Scan for the cell matching the given text and deliver its (x, y) coordinate at center. 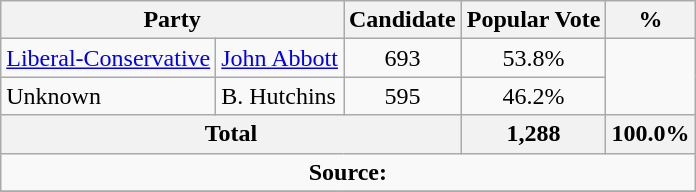
595 (403, 96)
53.8% (534, 58)
% (650, 20)
693 (403, 58)
1,288 (534, 134)
John Abbott (280, 58)
100.0% (650, 134)
Source: (348, 172)
Party (172, 20)
46.2% (534, 96)
Popular Vote (534, 20)
Unknown (108, 96)
Total (231, 134)
B. Hutchins (280, 96)
Liberal-Conservative (108, 58)
Candidate (403, 20)
